Extract the [x, y] coordinate from the center of the cell holding the provided text.  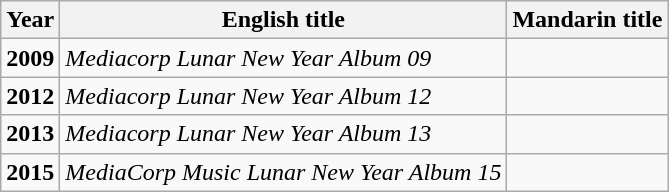
English title [284, 20]
Mediacorp Lunar New Year Album 12 [284, 96]
2013 [30, 134]
MediaCorp Music Lunar New Year Album 15 [284, 172]
2009 [30, 58]
Year [30, 20]
2012 [30, 96]
Mediacorp Lunar New Year Album 13 [284, 134]
Mediacorp Lunar New Year Album 09 [284, 58]
Mandarin title [588, 20]
2015 [30, 172]
